Identify which cell holds the provided text, then report its (x, y) central coordinate. 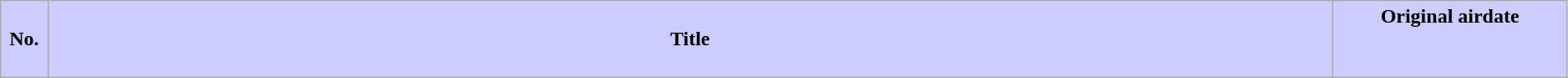
Title (690, 39)
No. (24, 39)
Original airdate (1450, 39)
